Find where the given text appears and provide that cell's center as (X, Y) coordinate. 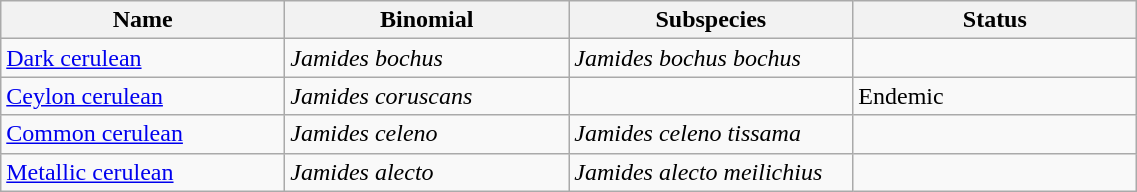
Subspecies (711, 20)
Jamides bochus bochus (711, 58)
Jamides alecto (427, 172)
Jamides celeno (427, 134)
Jamides bochus (427, 58)
Common cerulean (143, 134)
Metallic cerulean (143, 172)
Jamides coruscans (427, 96)
Jamides alecto meilichius (711, 172)
Status (995, 20)
Dark cerulean (143, 58)
Binomial (427, 20)
Ceylon cerulean (143, 96)
Name (143, 20)
Endemic (995, 96)
Jamides celeno tissama (711, 134)
